Detect which cell encompasses the target text, then output its [x, y] center coordinate. 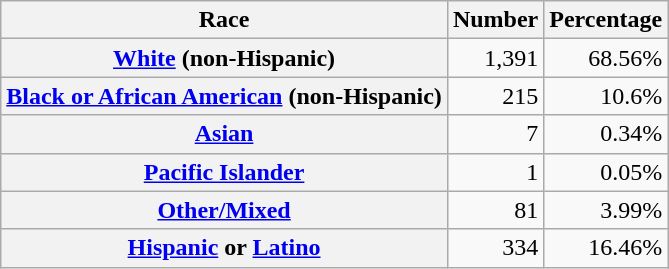
Number [495, 20]
215 [495, 96]
Black or African American (non-Hispanic) [224, 96]
81 [495, 210]
0.34% [606, 134]
334 [495, 248]
1 [495, 172]
Other/Mixed [224, 210]
White (non-Hispanic) [224, 58]
Hispanic or Latino [224, 248]
7 [495, 134]
Pacific Islander [224, 172]
Percentage [606, 20]
3.99% [606, 210]
10.6% [606, 96]
68.56% [606, 58]
1,391 [495, 58]
0.05% [606, 172]
Race [224, 20]
Asian [224, 134]
16.46% [606, 248]
